Find where the given text appears and provide that cell's center as (X, Y) coordinate. 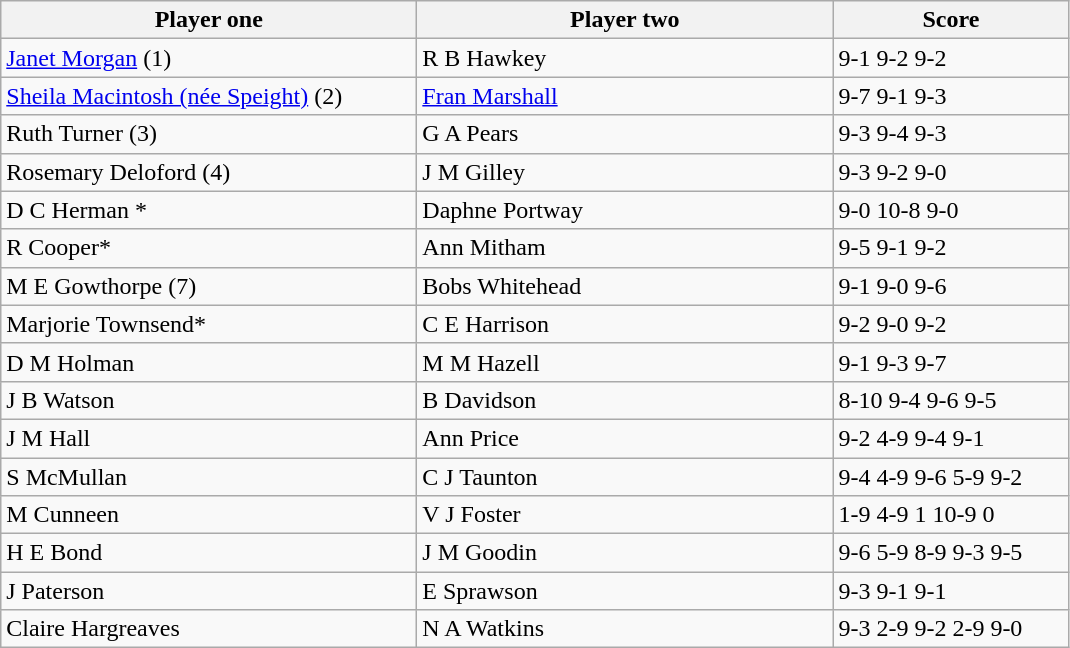
9-3 9-1 9-1 (951, 591)
J M Gilley (625, 172)
J M Goodin (625, 553)
9-7 9-1 9-3 (951, 96)
M E Gowthorpe (7) (209, 286)
N A Watkins (625, 629)
8-10 9-4 9-6 9-5 (951, 400)
9-2 9-0 9-2 (951, 324)
S McMullan (209, 477)
Score (951, 20)
9-3 2-9 9-2 2-9 9-0 (951, 629)
R Cooper* (209, 248)
D M Holman (209, 362)
Ann Mitham (625, 248)
Sheila Macintosh (née Speight) (2) (209, 96)
1-9 4-9 1 10-9 0 (951, 515)
Player one (209, 20)
9-1 9-0 9-6 (951, 286)
Rosemary Deloford (4) (209, 172)
Fran Marshall (625, 96)
9-3 9-2 9-0 (951, 172)
9-5 9-1 9-2 (951, 248)
Daphne Portway (625, 210)
C J Taunton (625, 477)
E Sprawson (625, 591)
9-1 9-2 9-2 (951, 58)
9-4 4-9 9-6 5-9 9-2 (951, 477)
J B Watson (209, 400)
Janet Morgan (1) (209, 58)
M M Hazell (625, 362)
M Cunneen (209, 515)
D C Herman * (209, 210)
C E Harrison (625, 324)
Player two (625, 20)
V J Foster (625, 515)
9-0 10-8 9-0 (951, 210)
Marjorie Townsend* (209, 324)
9-6 5-9 8-9 9-3 9-5 (951, 553)
9-2 4-9 9-4 9-1 (951, 438)
Ann Price (625, 438)
Bobs Whitehead (625, 286)
B Davidson (625, 400)
9-3 9-4 9-3 (951, 134)
J Paterson (209, 591)
R B Hawkey (625, 58)
Ruth Turner (3) (209, 134)
H E Bond (209, 553)
Claire Hargreaves (209, 629)
9-1 9-3 9-7 (951, 362)
J M Hall (209, 438)
G A Pears (625, 134)
